For the text-containing cell, return its midpoint in [x, y] coordinate format. 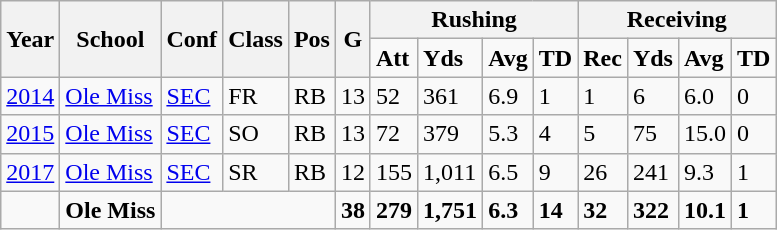
322 [652, 210]
75 [652, 134]
52 [394, 96]
5.3 [508, 134]
SR [256, 172]
Rec [603, 58]
9.3 [704, 172]
Pos [312, 39]
FR [256, 96]
6.3 [508, 210]
Rushing [474, 20]
155 [394, 172]
Receiving [677, 20]
2015 [30, 134]
1,751 [450, 210]
Class [256, 39]
6.0 [704, 96]
10.1 [704, 210]
6.5 [508, 172]
2017 [30, 172]
SO [256, 134]
School [110, 39]
Year [30, 39]
Att [394, 58]
361 [450, 96]
241 [652, 172]
72 [394, 134]
14 [555, 210]
G [352, 39]
Conf [192, 39]
38 [352, 210]
32 [603, 210]
279 [394, 210]
15.0 [704, 134]
6.9 [508, 96]
6 [652, 96]
379 [450, 134]
5 [603, 134]
12 [352, 172]
4 [555, 134]
9 [555, 172]
1,011 [450, 172]
26 [603, 172]
2014 [30, 96]
